Identify which cell holds the provided text, then report its [X, Y] central coordinate. 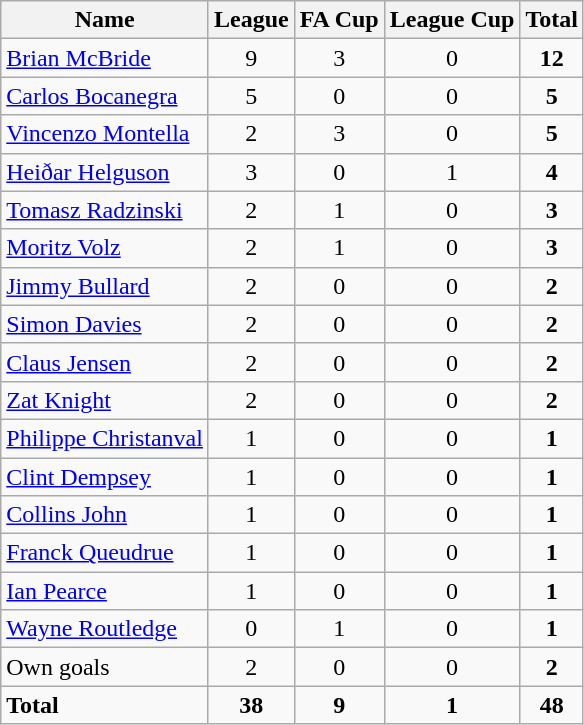
Simon Davies [105, 324]
FA Cup [339, 20]
Brian McBride [105, 58]
48 [552, 705]
Clint Dempsey [105, 477]
Tomasz Radzinski [105, 210]
Heiðar Helguson [105, 172]
Wayne Routledge [105, 629]
League [251, 20]
Franck Queudrue [105, 553]
Collins John [105, 515]
Vincenzo Montella [105, 134]
Jimmy Bullard [105, 286]
Ian Pearce [105, 591]
Carlos Bocanegra [105, 96]
Own goals [105, 667]
League Cup [452, 20]
Moritz Volz [105, 248]
12 [552, 58]
4 [552, 172]
Zat Knight [105, 400]
Name [105, 20]
Claus Jensen [105, 362]
38 [251, 705]
Philippe Christanval [105, 438]
